Output the (X, Y) coordinate of the center of the cell containing the given text.  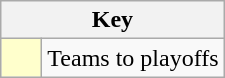
Teams to playoffs (133, 58)
Key (112, 20)
